From the cell containing the given text, extract its center point as [X, Y] coordinate. 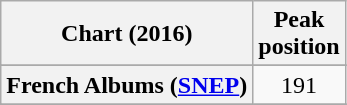
French Albums (SNEP) [127, 85]
Peak position [299, 34]
191 [299, 85]
Chart (2016) [127, 34]
